Determine the [X, Y] coordinate at the center of the cell enclosing the given text.  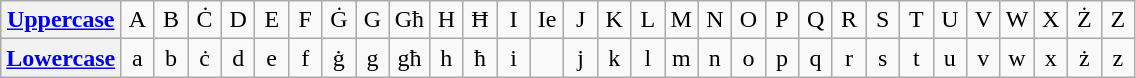
ġ [339, 58]
i [514, 58]
v [984, 58]
n [715, 58]
z [1118, 58]
E [272, 20]
j [581, 58]
K [614, 20]
f [305, 58]
k [614, 58]
O [749, 20]
A [138, 20]
ħ [480, 58]
M [682, 20]
L [648, 20]
J [581, 20]
H [447, 20]
e [272, 58]
h [447, 58]
t [916, 58]
Ħ [480, 20]
ż [1084, 58]
V [984, 20]
q [816, 58]
għ [409, 58]
p [782, 58]
Z [1118, 20]
a [138, 58]
Q [816, 20]
o [749, 58]
D [238, 20]
s [883, 58]
Uppercase [61, 20]
G [373, 20]
ċ [205, 58]
R [849, 20]
N [715, 20]
Lowercase [61, 58]
F [305, 20]
I [514, 20]
W [1017, 20]
B [171, 20]
u [950, 58]
d [238, 58]
b [171, 58]
r [849, 58]
Ġ [339, 20]
P [782, 20]
X [1051, 20]
U [950, 20]
Ie [547, 20]
g [373, 58]
T [916, 20]
Ż [1084, 20]
Għ [409, 20]
w [1017, 58]
l [648, 58]
S [883, 20]
Ċ [205, 20]
x [1051, 58]
m [682, 58]
